Return [x, y] of the center of cell containing provided text 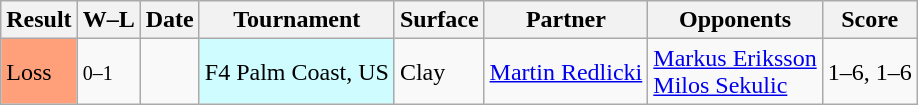
Date [170, 20]
Surface [439, 20]
Loss [39, 72]
Result [39, 20]
W–L [108, 20]
Martin Redlicki [566, 72]
Markus Eriksson Milos Sekulic [735, 72]
Tournament [296, 20]
Partner [566, 20]
F4 Palm Coast, US [296, 72]
1–6, 1–6 [870, 72]
Opponents [735, 20]
0–1 [108, 72]
Clay [439, 72]
Score [870, 20]
